From the cell containing the given text, extract its center point as (X, Y) coordinate. 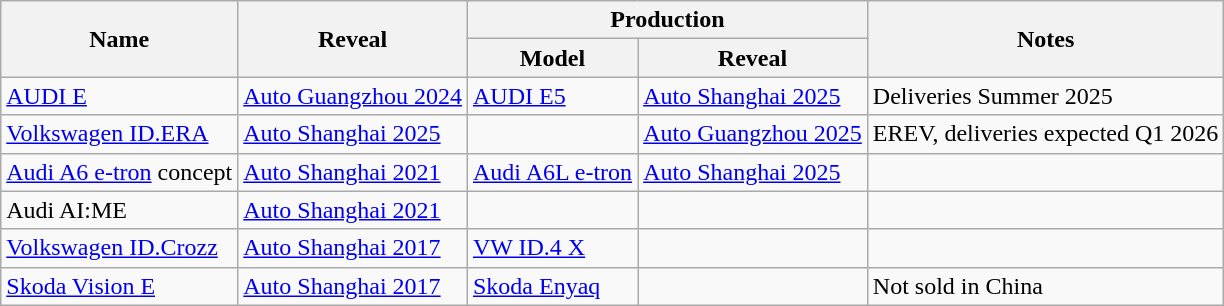
Name (120, 39)
Skoda Vision E (120, 286)
Auto Guangzhou 2024 (353, 96)
AUDI E5 (552, 96)
Model (552, 58)
Audi AI:ME (120, 210)
Deliveries Summer 2025 (1046, 96)
Audi A6 e-tron concept (120, 172)
Skoda Enyaq (552, 286)
Production (667, 20)
VW ID.4 X (552, 248)
Audi A6L e-tron (552, 172)
EREV, deliveries expected Q1 2026 (1046, 134)
AUDI E (120, 96)
Auto Guangzhou 2025 (753, 134)
Not sold in China (1046, 286)
Notes (1046, 39)
Volkswagen ID.ERA (120, 134)
Volkswagen ID.Crozz (120, 248)
